Detect which cell encompasses the target text, then output its [X, Y] center coordinate. 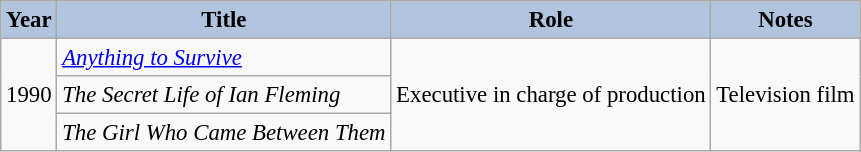
Title [224, 20]
Television film [786, 96]
1990 [29, 96]
Notes [786, 20]
Role [551, 20]
The Secret Life of Ian Fleming [224, 95]
Year [29, 20]
The Girl Who Came Between Them [224, 133]
Executive in charge of production [551, 96]
Anything to Survive [224, 58]
